Detect which cell encompasses the target text, then output its [x, y] center coordinate. 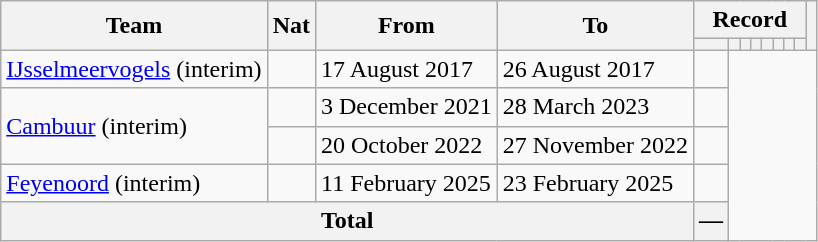
From [406, 26]
Record [750, 20]
To [595, 26]
11 February 2025 [406, 183]
Nat [291, 26]
20 October 2022 [406, 145]
23 February 2025 [595, 183]
27 November 2022 [595, 145]
28 March 2023 [595, 107]
Feyenoord (interim) [134, 183]
26 August 2017 [595, 69]
17 August 2017 [406, 69]
IJsselmeervogels (interim) [134, 69]
3 December 2021 [406, 107]
Team [134, 26]
— [712, 221]
Cambuur (interim) [134, 126]
Total [348, 221]
